Return (X, Y) of the center of cell containing provided text 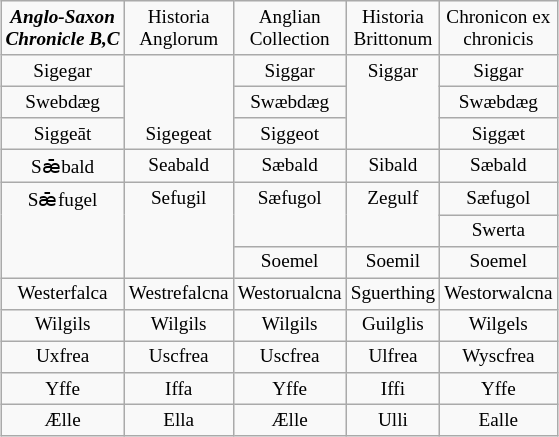
Iffi (392, 389)
Wyscfrea (498, 357)
AnglianCollection (290, 28)
Ealle (498, 420)
Swerta (498, 231)
Sǣbald (62, 166)
Swebdæg (62, 103)
Sibald (392, 166)
Ulli (392, 420)
HistoriaBrittonum (392, 28)
Sǣfugel (62, 230)
Guilglis (392, 326)
Siggeot (290, 134)
Iffa (178, 389)
Zegulf (392, 214)
Westorualcna (290, 294)
Wilgels (498, 326)
Chronicon exchronicis (498, 28)
Westrefalcna (178, 294)
Siggeāt (62, 134)
HistoriaAnglorum (178, 28)
Soemil (392, 262)
Ulfrea (392, 357)
Ella (178, 420)
Sguerthing (392, 294)
Sigegar (62, 71)
Uxfrea (62, 357)
Westerfalca (62, 294)
Seabald (178, 166)
Anglo-SaxonChronicle B,C (62, 28)
Sefugil (178, 230)
Sigegeat (178, 102)
Siggæt (498, 134)
Westorwalcna (498, 294)
